Determine the (x, y) coordinate at the center of the cell enclosing the given text.  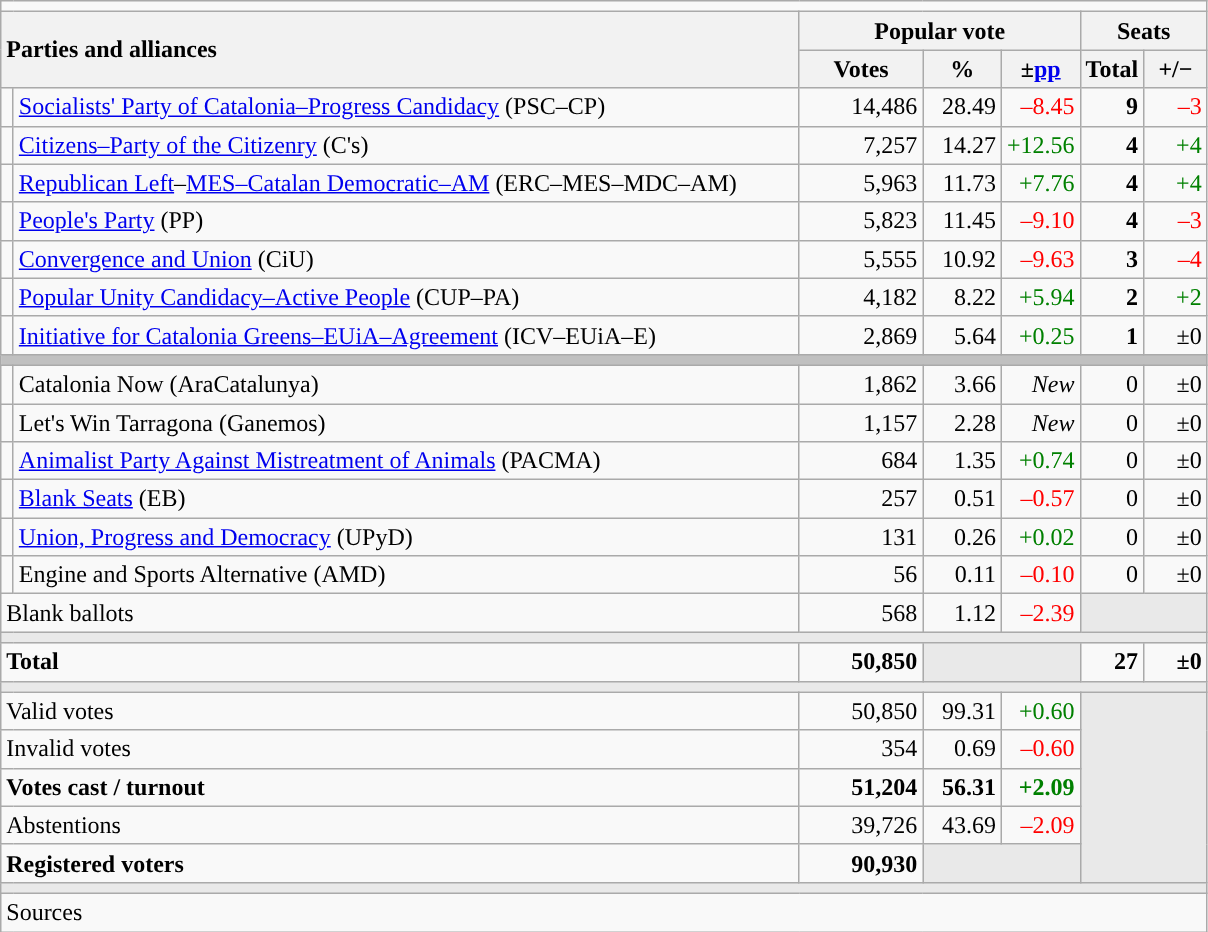
–2.39 (1040, 613)
1.35 (962, 461)
Socialists' Party of Catalonia–Progress Candidacy (PSC–CP) (406, 107)
14,486 (861, 107)
2 (1112, 297)
Republican Left–MES–Catalan Democratic–AM (ERC–MES–MDC–AM) (406, 183)
–9.63 (1040, 259)
Votes (861, 69)
11.73 (962, 183)
Union, Progress and Democracy (UPyD) (406, 537)
2.28 (962, 423)
4,182 (861, 297)
1 (1112, 335)
5,555 (861, 259)
Convergence and Union (CiU) (406, 259)
5.64 (962, 335)
7,257 (861, 145)
51,204 (861, 787)
+2 (1176, 297)
–2.09 (1040, 825)
Citizens–Party of the Citizenry (C's) (406, 145)
Abstentions (400, 825)
Popular Unity Candidacy–Active People (CUP–PA) (406, 297)
+0.25 (1040, 335)
354 (861, 749)
–0.10 (1040, 575)
568 (861, 613)
14.27 (962, 145)
+7.76 (1040, 183)
0.69 (962, 749)
Popular vote (940, 31)
Sources (604, 912)
11.45 (962, 221)
People's Party (PP) (406, 221)
Invalid votes (400, 749)
–0.57 (1040, 499)
+12.56 (1040, 145)
Blank Seats (EB) (406, 499)
–8.45 (1040, 107)
Votes cast / turnout (400, 787)
Let's Win Tarragona (Ganemos) (406, 423)
39,726 (861, 825)
99.31 (962, 711)
0.11 (962, 575)
8.22 (962, 297)
Valid votes (400, 711)
+0.02 (1040, 537)
Initiative for Catalonia Greens–EUiA–Agreement (ICV–EUiA–E) (406, 335)
Engine and Sports Alternative (AMD) (406, 575)
+2.09 (1040, 787)
43.69 (962, 825)
–4 (1176, 259)
131 (861, 537)
5,823 (861, 221)
1.12 (962, 613)
Animalist Party Against Mistreatment of Animals (PACMA) (406, 461)
10.92 (962, 259)
9 (1112, 107)
28.49 (962, 107)
Registered voters (400, 863)
2,869 (861, 335)
0.51 (962, 499)
27 (1112, 662)
90,930 (861, 863)
56 (861, 575)
Blank ballots (400, 613)
+5.94 (1040, 297)
684 (861, 461)
Seats (1144, 31)
+0.60 (1040, 711)
–0.60 (1040, 749)
56.31 (962, 787)
257 (861, 499)
–9.10 (1040, 221)
1,157 (861, 423)
+/− (1176, 69)
3 (1112, 259)
5,963 (861, 183)
Parties and alliances (400, 50)
+0.74 (1040, 461)
1,862 (861, 384)
% (962, 69)
±pp (1040, 69)
Catalonia Now (AraCatalunya) (406, 384)
0.26 (962, 537)
3.66 (962, 384)
